Scan for the cell matching the given text and deliver its [x, y] coordinate at center. 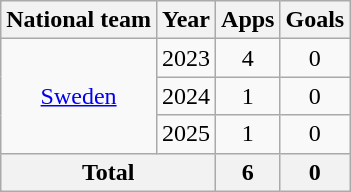
2025 [186, 134]
Goals [315, 20]
2024 [186, 96]
Sweden [79, 96]
National team [79, 20]
6 [248, 172]
4 [248, 58]
2023 [186, 58]
Apps [248, 20]
Year [186, 20]
Total [108, 172]
